From the cell containing the given text, extract its center point as [X, Y] coordinate. 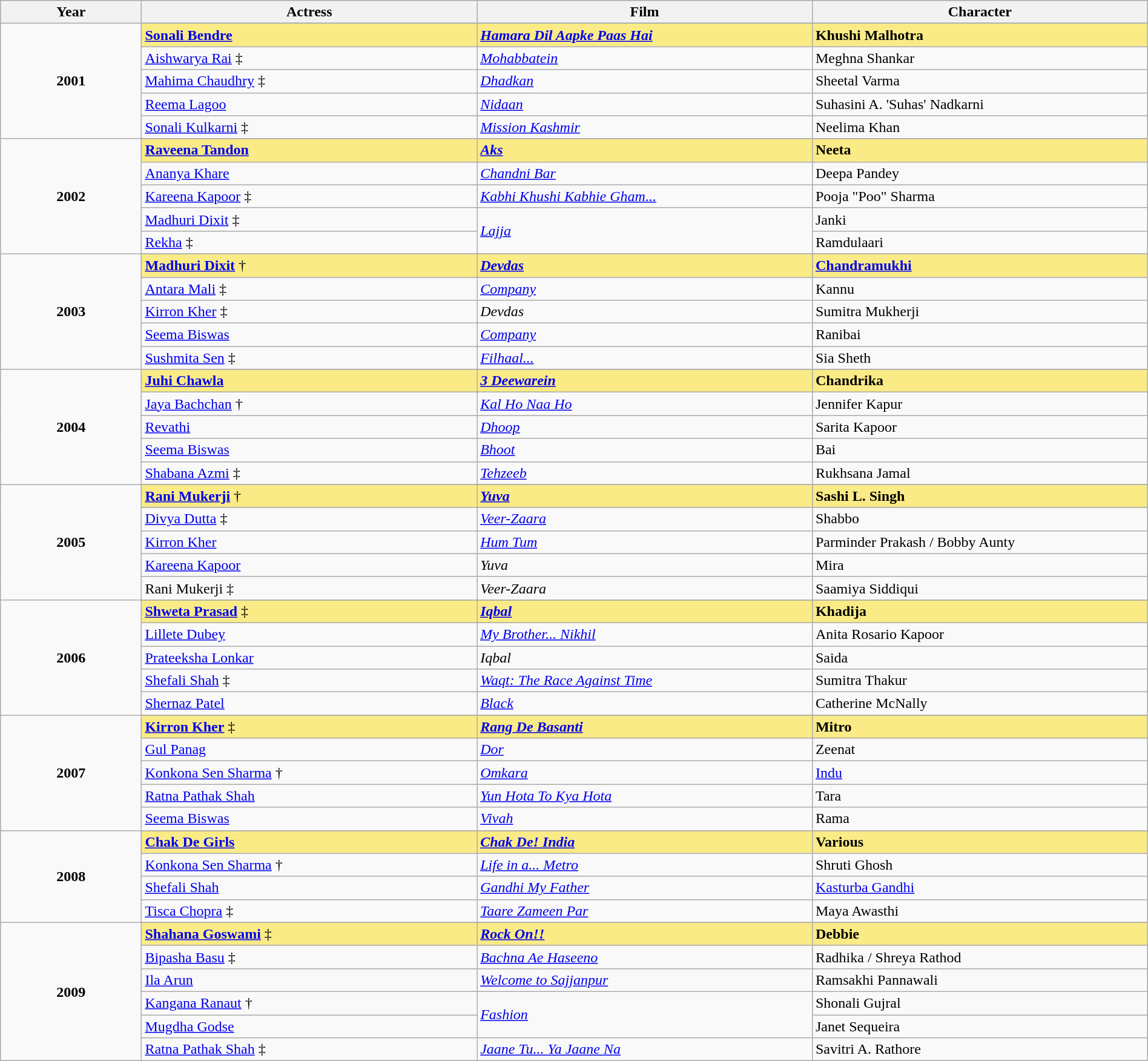
Rama [980, 819]
Bai [980, 450]
2009 [71, 991]
Reema Lagoo [309, 104]
Mugdha Godse [309, 1026]
Sheetal Varma [980, 81]
Suhasini A. 'Suhas' Nadkarni [980, 104]
Jaya Bachchan † [309, 404]
Rukhsana Jamal [980, 473]
Mohabbatein [645, 58]
Jaane Tu... Ya Jaane Na [645, 1049]
Debbie [980, 934]
Ramsakhi Pannawali [980, 980]
Janet Sequeira [980, 1026]
Sumitra Mukherji [980, 312]
Sia Sheth [980, 358]
Actress [309, 12]
Saamiya Siddiqui [980, 588]
Prateeksha Lonkar [309, 657]
Chandni Bar [645, 173]
Shabana Azmi ‡ [309, 473]
2003 [71, 311]
Kangana Ranaut † [309, 1003]
Life in a... Metro [645, 865]
Aishwarya Rai ‡ [309, 58]
2001 [71, 81]
Shabbo [980, 519]
Omkara [645, 773]
Kal Ho Naa Ho [645, 404]
Pooja "Poo" Sharma [980, 196]
2008 [71, 876]
Antara Mali ‡ [309, 289]
Meghna Shankar [980, 58]
Shahana Goswami ‡ [309, 934]
Welcome to Sajjanpur [645, 980]
Shruti Ghosh [980, 865]
Mission Kashmir [645, 127]
Character [980, 12]
Shefali Shah ‡ [309, 681]
Indu [980, 773]
Shefali Shah [309, 888]
Filhaal... [645, 358]
Sashi L. Singh [980, 496]
Madhuri Dixit ‡ [309, 219]
Chak De Girls [309, 842]
2007 [71, 773]
2002 [71, 196]
Madhuri Dixit † [309, 265]
Deepa Pandey [980, 173]
Dhadkan [645, 81]
Hamara Dil Aapke Paas Hai [645, 35]
Rekha ‡ [309, 242]
Tara [980, 796]
2004 [71, 427]
Catherine McNally [980, 704]
Bhoot [645, 450]
My Brother... Nikhil [645, 634]
Juhi Chawla [309, 381]
Zeenat [980, 750]
Ranibai [980, 335]
Parminder Prakash / Bobby Aunty [980, 542]
Jennifer Kapur [980, 404]
Sushmita Sen ‡ [309, 358]
Waqt: The Race Against Time [645, 681]
Lajja [645, 231]
Various [980, 842]
Ananya Khare [309, 173]
Vivah [645, 819]
Shweta Prasad ‡ [309, 611]
Tisca Chopra ‡ [309, 911]
Kabhi Khushi Kabhie Gham... [645, 196]
Divya Dutta ‡ [309, 519]
Ila Arun [309, 980]
Sumitra Thakur [980, 681]
Revathi [309, 427]
Rock On!! [645, 934]
Sonali Bendre [309, 35]
3 Deewarein [645, 381]
Ratna Pathak Shah [309, 796]
Chandrika [980, 381]
Radhika / Shreya Rathod [980, 957]
Kareena Kapoor ‡ [309, 196]
Kareena Kapoor [309, 565]
Shernaz Patel [309, 704]
Year [71, 12]
Mitro [980, 727]
Dor [645, 750]
Aks [645, 150]
Shonali Gujral [980, 1003]
Nidaan [645, 104]
Sonali Kulkarni ‡ [309, 127]
Chandramukhi [980, 265]
Gandhi My Father [645, 888]
Taare Zameen Par [645, 911]
Bipasha Basu ‡ [309, 957]
Saida [980, 657]
Kannu [980, 289]
Anita Rosario Kapoor [980, 634]
Khushi Malhotra [980, 35]
Sarita Kapoor [980, 427]
Gul Panag [309, 750]
Janki [980, 219]
Dhoop [645, 427]
Neelima Khan [980, 127]
Ramdulaari [980, 242]
Maya Awasthi [980, 911]
Fashion [645, 1014]
Mira [980, 565]
Bachna Ae Haseeno [645, 957]
Neeta [980, 150]
Film [645, 12]
Rang De Basanti [645, 727]
Hum Tum [645, 542]
Kirron Kher [309, 542]
2005 [71, 542]
Rani Mukerji ‡ [309, 588]
Chak De! India [645, 842]
Rani Mukerji † [309, 496]
Tehzeeb [645, 473]
Mahima Chaudhry ‡ [309, 81]
Khadija [980, 611]
Yun Hota To Kya Hota [645, 796]
Lillete Dubey [309, 634]
Savitri A. Rathore [980, 1049]
2006 [71, 657]
Kasturba Gandhi [980, 888]
Raveena Tandon [309, 150]
Ratna Pathak Shah ‡ [309, 1049]
Black [645, 704]
